Search for the cell housing the specified text and yield its [x, y] center coordinate. 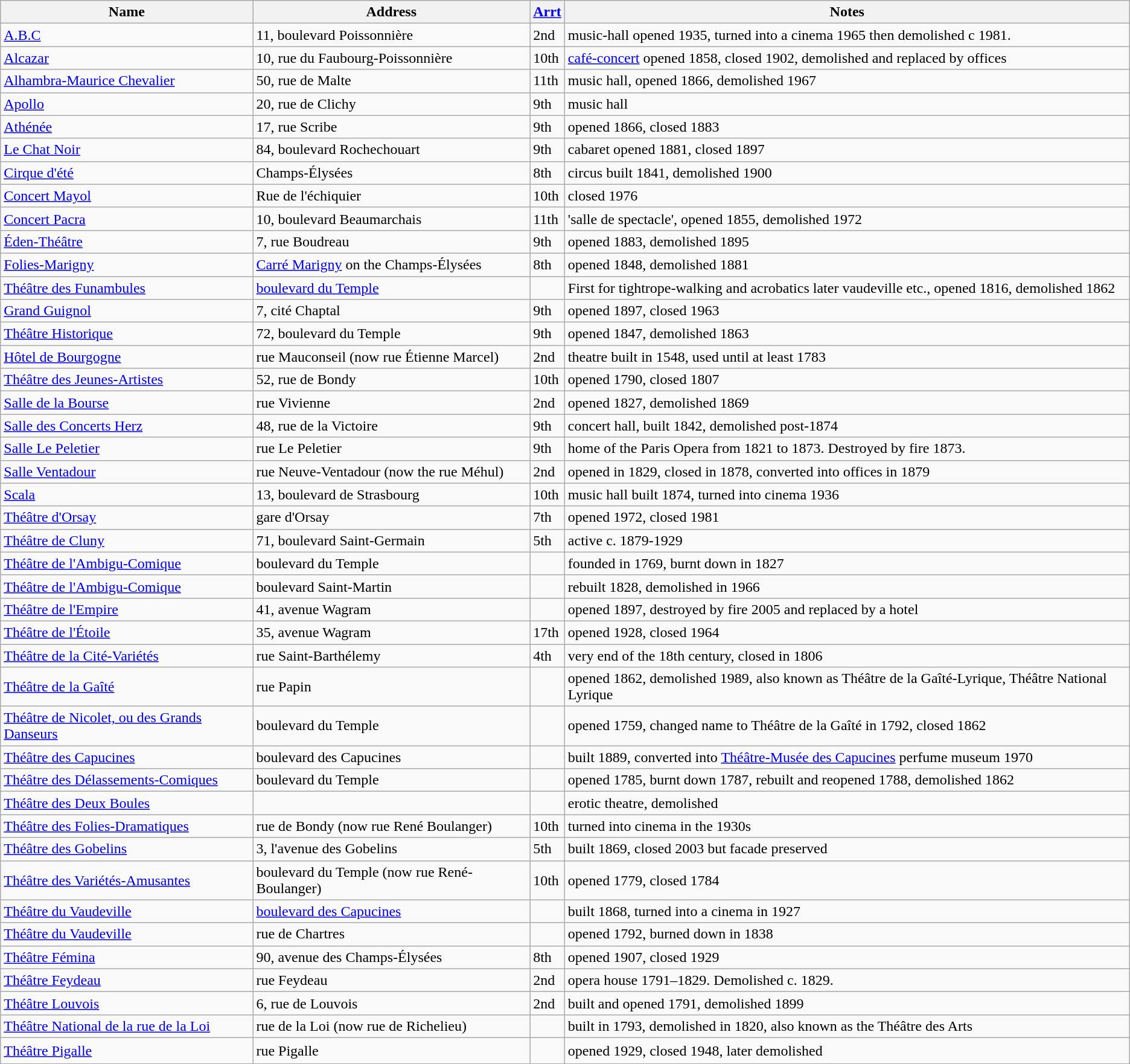
Salle Ventadour [127, 472]
Théâtre de l'Empire [127, 609]
Théâtre des Jeunes-Artistes [127, 380]
opened 1847, demolished 1863 [847, 334]
boulevard du Temple (now rue René-Boulanger) [391, 880]
rue Mauconseil (now rue Étienne Marcel) [391, 357]
3, l'avenue des Gobelins [391, 849]
closed 1976 [847, 196]
Hôtel de Bourgogne [127, 357]
Address [391, 12]
opened 1928, closed 1964 [847, 632]
music hall built 1874, turned into cinema 1936 [847, 495]
rue Pigalle [391, 1051]
71, boulevard Saint-Germain [391, 540]
Concert Pacra [127, 219]
7, rue Boudreau [391, 242]
Carré Marigny on the Champs-Élysées [391, 264]
Théâtre de Nicolet, ou des Grands Danseurs [127, 726]
Théâtre des Folies-Dramatiques [127, 826]
built 1868, turned into a cinema in 1927 [847, 911]
rue Le Peletier [391, 449]
Alhambra-Maurice Chevalier [127, 81]
Théâtre des Funambules [127, 288]
Grand Guignol [127, 311]
Athénée [127, 127]
concert hall, built 1842, demolished post-1874 [847, 426]
home of the Paris Opera from 1821 to 1873. Destroyed by fire 1873. [847, 449]
41, avenue Wagram [391, 609]
active c. 1879-1929 [847, 540]
Scala [127, 495]
6, rue de Louvois [391, 1003]
opened 1972, closed 1981 [847, 518]
Alcazar [127, 58]
7, cité Chaptal [391, 311]
Champs-Élysées [391, 173]
Théâtre des Délassements-Comiques [127, 780]
boulevard Saint-Martin [391, 586]
built in 1793, demolished in 1820, also known as the Théâtre des Arts [847, 1026]
opened 1785, burnt down 1787, rebuilt and reopened 1788, demolished 1862 [847, 780]
90, avenue des Champs-Élysées [391, 957]
opened 1862, demolished 1989, also known as Théâtre de la Gaîté-Lyrique, Théâtre National Lyrique [847, 687]
Salle Le Peletier [127, 449]
Théâtre Pigalle [127, 1051]
'salle de spectacle', opened 1855, demolished 1972 [847, 219]
gare d'Orsay [391, 518]
Concert Mayol [127, 196]
rue de Chartres [391, 934]
rue Feydeau [391, 980]
Théâtre des Variétés-Amusantes [127, 880]
Arrt [547, 12]
Théâtre Fémina [127, 957]
opened in 1829, closed in 1878, converted into offices in 1879 [847, 472]
Cirque d'été [127, 173]
circus built 1841, demolished 1900 [847, 173]
rue Papin [391, 687]
17th [547, 632]
Théâtre Louvois [127, 1003]
rue de la Loi (now rue de Richelieu) [391, 1026]
First for tightrope-walking and acrobatics later vaudeville etc., opened 1816, demolished 1862 [847, 288]
turned into cinema in the 1930s [847, 826]
opened 1897, closed 1963 [847, 311]
café-concert opened 1858, closed 1902, demolished and replaced by offices [847, 58]
13, boulevard de Strasbourg [391, 495]
opened 1792, burned down in 1838 [847, 934]
opened 1827, demolished 1869 [847, 403]
very end of the 18th century, closed in 1806 [847, 655]
opened 1929, closed 1948, later demolished [847, 1051]
Théâtre des Gobelins [127, 849]
opened 1848, demolished 1881 [847, 264]
opened 1883, demolished 1895 [847, 242]
11, boulevard Poissonnière [391, 35]
Rue de l'échiquier [391, 196]
Notes [847, 12]
17, rue Scribe [391, 127]
built 1869, closed 2003 but facade preserved [847, 849]
rue de Bondy (now rue René Boulanger) [391, 826]
Le Chat Noir [127, 150]
50, rue de Malte [391, 81]
10, rue du Faubourg-Poissonnière [391, 58]
84, boulevard Rochechouart [391, 150]
72, boulevard du Temple [391, 334]
Théâtre Historique [127, 334]
Folies-Marigny [127, 264]
Salle de la Bourse [127, 403]
Théâtre de la Cité-Variétés [127, 655]
opened 1779, closed 1784 [847, 880]
rue Saint-Barthélemy [391, 655]
Théâtre de la Gaîté [127, 687]
opened 1897, destroyed by fire 2005 and replaced by a hotel [847, 609]
opened 1866, closed 1883 [847, 127]
Apollo [127, 104]
Name [127, 12]
opera house 1791–1829. Demolished c. 1829. [847, 980]
Théâtre de l'Étoile [127, 632]
Théâtre d'Orsay [127, 518]
opened 1907, closed 1929 [847, 957]
35, avenue Wagram [391, 632]
music hall [847, 104]
erotic theatre, demolished [847, 803]
Théâtre National de la rue de la Loi [127, 1026]
Théâtre de Cluny [127, 540]
10, boulevard Beaumarchais [391, 219]
Salle des Concerts Herz [127, 426]
built and opened 1791, demolished 1899 [847, 1003]
A.B.C [127, 35]
4th [547, 655]
theatre built in 1548, used until at least 1783 [847, 357]
rue Neuve-Ventadour (now the rue Méhul) [391, 472]
20, rue de Clichy [391, 104]
Théâtre des Capucines [127, 757]
opened 1790, closed 1807 [847, 380]
cabaret opened 1881, closed 1897 [847, 150]
music-hall opened 1935, turned into a cinema 1965 then demolished c 1981. [847, 35]
music hall, opened 1866, demolished 1967 [847, 81]
7th [547, 518]
rue Vivienne [391, 403]
Éden-Théâtre [127, 242]
Théâtre des Deux Boules [127, 803]
48, rue de la Victoire [391, 426]
founded in 1769, burnt down in 1827 [847, 563]
built 1889, converted into Théâtre-Musée des Capucines perfume museum 1970 [847, 757]
52, rue de Bondy [391, 380]
Théâtre Feydeau [127, 980]
rebuilt 1828, demolished in 1966 [847, 586]
opened 1759, changed name to Théâtre de la Gaîté in 1792, closed 1862 [847, 726]
